Search for the cell housing the specified text and yield its [X, Y] center coordinate. 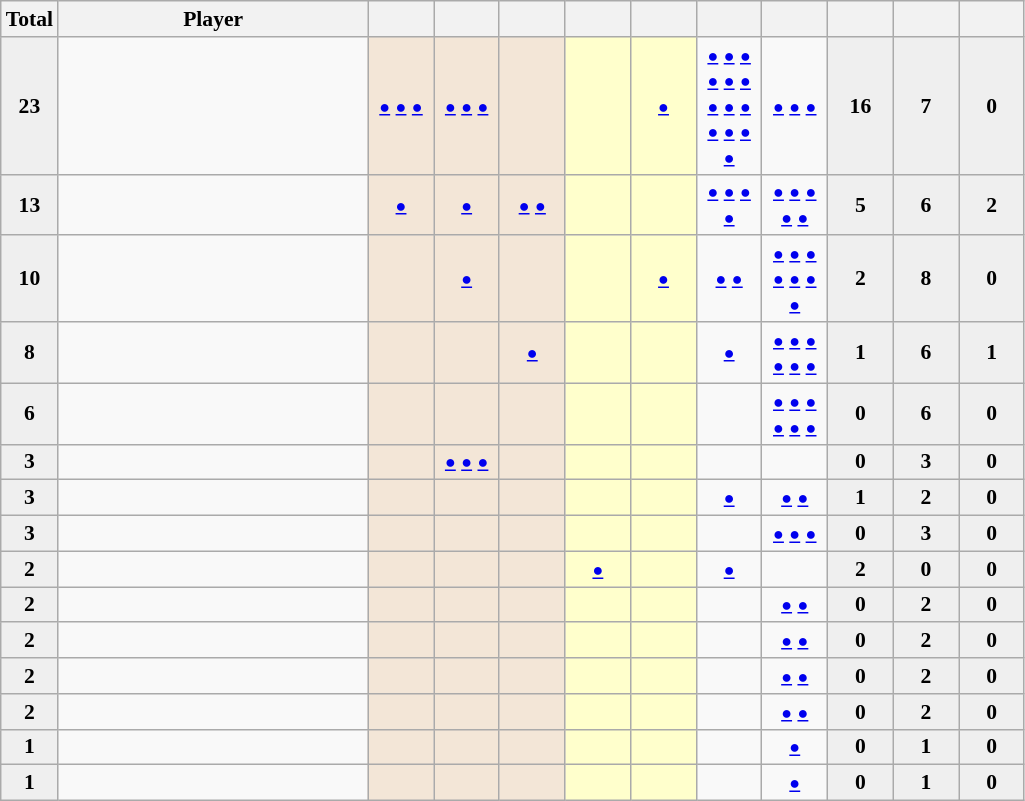
13 [30, 204]
● ● ● ● ● ● ● ● ● ● ● ● ● [729, 106]
16 [861, 106]
10 [30, 280]
Total [30, 19]
5 [861, 204]
7 [926, 106]
23 [30, 106]
● ● ● ● [729, 204]
Player [213, 19]
● ● ● ● ● ● ● [795, 280]
● ● ● ● ● [795, 204]
